Locate the cell with the specified text and output its [x, y] center coordinate. 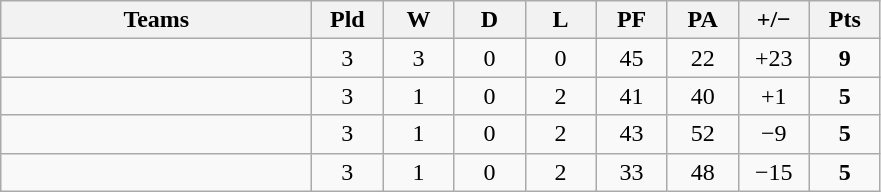
L [560, 20]
Teams [156, 20]
52 [702, 134]
PF [632, 20]
W [418, 20]
+/− [774, 20]
40 [702, 96]
48 [702, 172]
Pld [348, 20]
Pts [844, 20]
22 [702, 58]
33 [632, 172]
45 [632, 58]
+1 [774, 96]
41 [632, 96]
−15 [774, 172]
43 [632, 134]
+23 [774, 58]
−9 [774, 134]
PA [702, 20]
9 [844, 58]
D [490, 20]
